Determine the (x, y) coordinate at the center of the cell enclosing the given text.  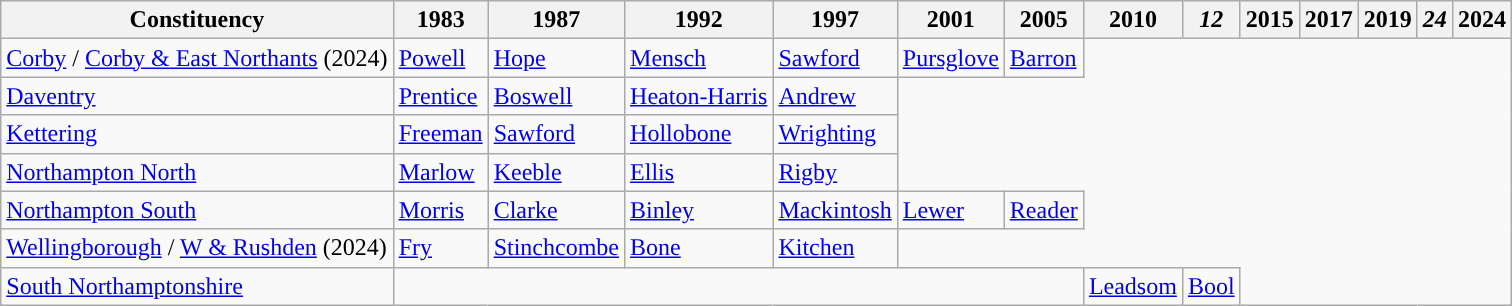
Rigby (835, 172)
Constituency (197, 20)
2005 (1044, 20)
Stinchcombe (556, 248)
24 (1434, 20)
Leadsom (1132, 286)
Bool (1211, 286)
Fry (440, 248)
2001 (950, 20)
2010 (1132, 20)
Keeble (556, 172)
Boswell (556, 96)
1997 (835, 20)
Mensch (699, 58)
South Northamptonshire (197, 286)
Pursglove (950, 58)
Wellingborough / W & Rushden (2024) (197, 248)
Clarke (556, 210)
Northampton South (197, 210)
2017 (1328, 20)
Prentice (440, 96)
Northampton North (197, 172)
Hope (556, 58)
1987 (556, 20)
Daventry (197, 96)
12 (1211, 20)
2019 (1388, 20)
Wrighting (835, 134)
Marlow (440, 172)
Corby / Corby & East Northants (2024) (197, 58)
2015 (1270, 20)
Barron (1044, 58)
2024 (1482, 20)
Lewer (950, 210)
Hollobone (699, 134)
Powell (440, 58)
Freeman (440, 134)
Andrew (835, 96)
Heaton-Harris (699, 96)
Reader (1044, 210)
1992 (699, 20)
1983 (440, 20)
Binley (699, 210)
Morris (440, 210)
Kitchen (835, 248)
Kettering (197, 134)
Bone (699, 248)
Ellis (699, 172)
Mackintosh (835, 210)
